Extract the (x, y) coordinate from the center of the cell holding the provided text.  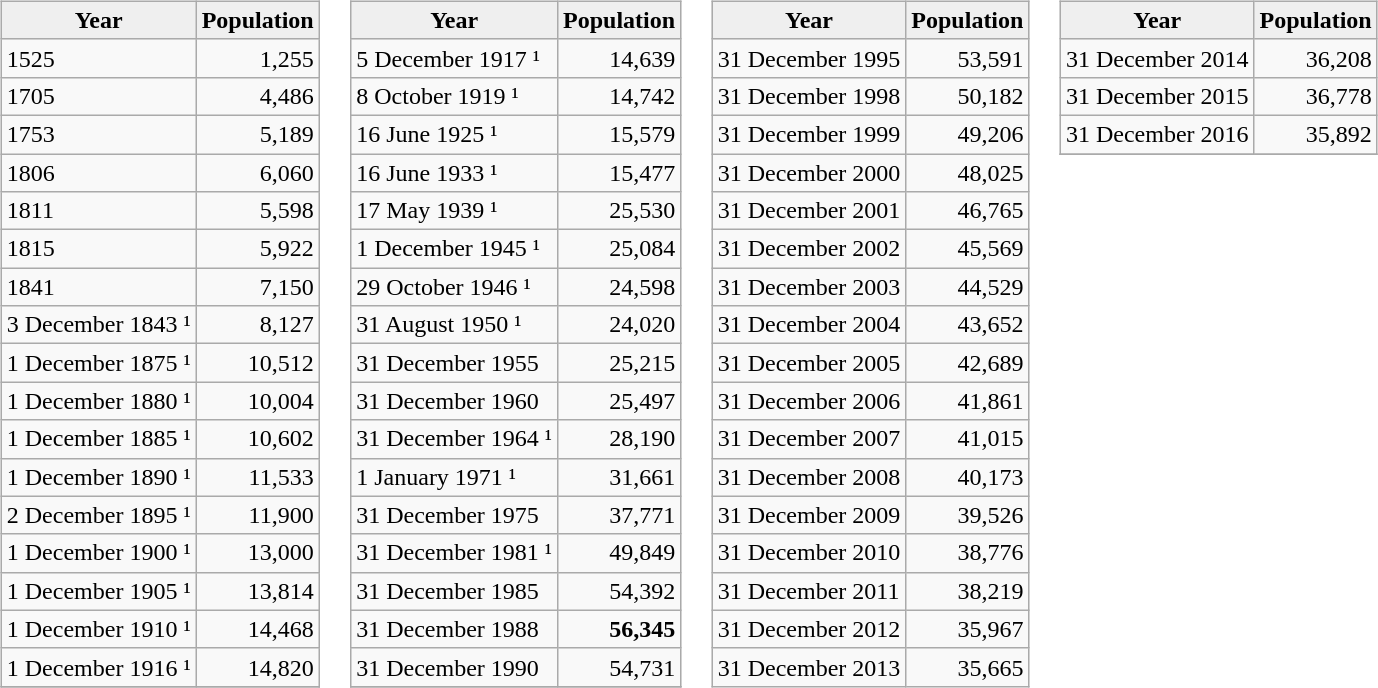
16 June 1925 ¹ (454, 134)
1811 (98, 211)
31 August 1950 ¹ (454, 325)
38,776 (968, 553)
45,569 (968, 249)
1 December 1900 ¹ (98, 553)
31 December 1990 (454, 667)
24,598 (620, 287)
24,020 (620, 325)
31 December 1960 (454, 401)
14,820 (258, 667)
7,150 (258, 287)
31 December 2012 (809, 629)
10,602 (258, 439)
31 December 1964 ¹ (454, 439)
37,771 (620, 515)
31,661 (620, 477)
5,598 (258, 211)
31 December 2014 (1157, 58)
1 December 1945 ¹ (454, 249)
25,084 (620, 249)
36,208 (1316, 58)
11,533 (258, 477)
29 October 1946 ¹ (454, 287)
31 December 2002 (809, 249)
53,591 (968, 58)
31 December 2016 (1157, 134)
50,182 (968, 96)
14,639 (620, 58)
31 December 2010 (809, 553)
49,849 (620, 553)
41,861 (968, 401)
5,922 (258, 249)
25,215 (620, 363)
16 June 1933 ¹ (454, 173)
1525 (98, 58)
14,742 (620, 96)
1815 (98, 249)
31 December 2009 (809, 515)
17 May 1939 ¹ (454, 211)
1 December 1910 ¹ (98, 629)
31 December 1995 (809, 58)
31 December 1981 ¹ (454, 553)
1 December 1916 ¹ (98, 667)
42,689 (968, 363)
31 December 2011 (809, 591)
13,814 (258, 591)
43,652 (968, 325)
36,778 (1316, 96)
31 December 1975 (454, 515)
14,468 (258, 629)
54,731 (620, 667)
31 December 2008 (809, 477)
31 December 2003 (809, 287)
1806 (98, 173)
1 December 1905 ¹ (98, 591)
35,665 (968, 667)
1 December 1880 ¹ (98, 401)
31 December 2001 (809, 211)
1841 (98, 287)
1,255 (258, 58)
31 December 2004 (809, 325)
48,025 (968, 173)
31 December 2013 (809, 667)
31 December 1985 (454, 591)
4,486 (258, 96)
5,189 (258, 134)
31 December 2007 (809, 439)
11,900 (258, 515)
1 January 1971 ¹ (454, 477)
31 December 1955 (454, 363)
8 October 1919 ¹ (454, 96)
1 December 1890 ¹ (98, 477)
2 December 1895 ¹ (98, 515)
31 December 2015 (1157, 96)
1705 (98, 96)
15,579 (620, 134)
1 December 1885 ¹ (98, 439)
46,765 (968, 211)
25,497 (620, 401)
38,219 (968, 591)
56,345 (620, 629)
5 December 1917 ¹ (454, 58)
8,127 (258, 325)
6,060 (258, 173)
35,892 (1316, 134)
35,967 (968, 629)
31 December 1988 (454, 629)
44,529 (968, 287)
10,512 (258, 363)
49,206 (968, 134)
31 December 2005 (809, 363)
31 December 1998 (809, 96)
39,526 (968, 515)
3 December 1843 ¹ (98, 325)
13,000 (258, 553)
25,530 (620, 211)
15,477 (620, 173)
28,190 (620, 439)
54,392 (620, 591)
31 December 2006 (809, 401)
40,173 (968, 477)
31 December 1999 (809, 134)
31 December 2000 (809, 173)
1 December 1875 ¹ (98, 363)
10,004 (258, 401)
41,015 (968, 439)
1753 (98, 134)
